Provide the (x, y) coordinate of the cell's center where the given text is located.  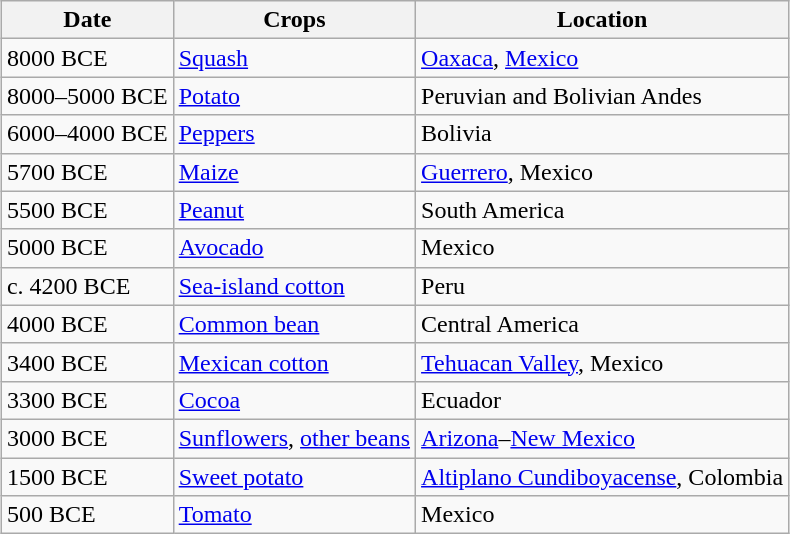
Altiplano Cundiboyacense, Colombia (602, 477)
Central America (602, 324)
Peru (602, 286)
5700 BCE (87, 172)
Tomato (294, 515)
8000–5000 BCE (87, 96)
500 BCE (87, 515)
Maize (294, 172)
5500 BCE (87, 210)
3300 BCE (87, 400)
3400 BCE (87, 362)
Peruvian and Bolivian Andes (602, 96)
6000–4000 BCE (87, 134)
Bolivia (602, 134)
4000 BCE (87, 324)
South America (602, 210)
Ecuador (602, 400)
Common bean (294, 324)
Potato (294, 96)
Avocado (294, 248)
c. 4200 BCE (87, 286)
Mexican cotton (294, 362)
Tehuacan Valley, Mexico (602, 362)
Crops (294, 20)
Location (602, 20)
Arizona–New Mexico (602, 438)
Peanut (294, 210)
Oaxaca, Mexico (602, 58)
3000 BCE (87, 438)
1500 BCE (87, 477)
Sunflowers, other beans (294, 438)
Cocoa (294, 400)
8000 BCE (87, 58)
Sea-island cotton (294, 286)
Guerrero, Mexico (602, 172)
Date (87, 20)
Peppers (294, 134)
Sweet potato (294, 477)
5000 BCE (87, 248)
Squash (294, 58)
